Scan for the cell matching the given text and deliver its (X, Y) coordinate at center. 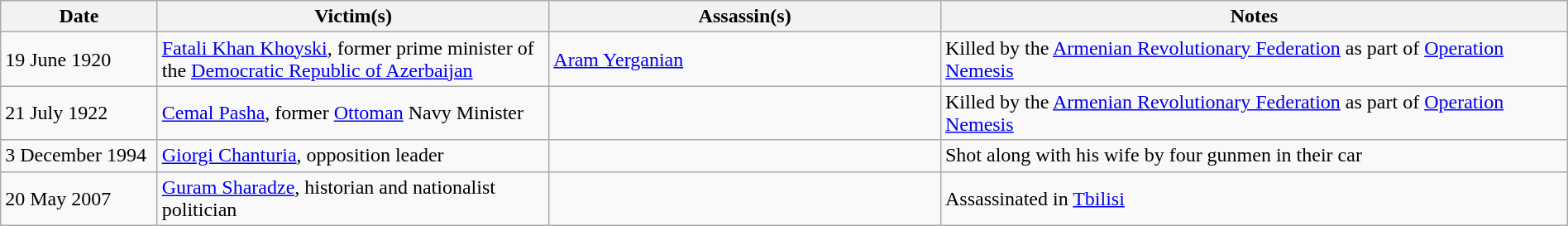
Victim(s) (353, 17)
19 June 1920 (79, 60)
21 July 1922 (79, 113)
3 December 1994 (79, 156)
Assassinated in Tbilisi (1254, 199)
Assassin(s) (745, 17)
Shot along with his wife by four gunmen in their car (1254, 156)
Cemal Pasha, former Ottoman Navy Minister (353, 113)
Notes (1254, 17)
Date (79, 17)
Guram Sharadze, historian and nationalist politician (353, 199)
Aram Yerganian (745, 60)
Fatali Khan Khoyski, former prime minister of the Democratic Republic of Azerbaijan (353, 60)
20 May 2007 (79, 199)
Giorgi Chanturia, opposition leader (353, 156)
